Extract the (x, y) coordinate from the center of the cell holding the provided text.  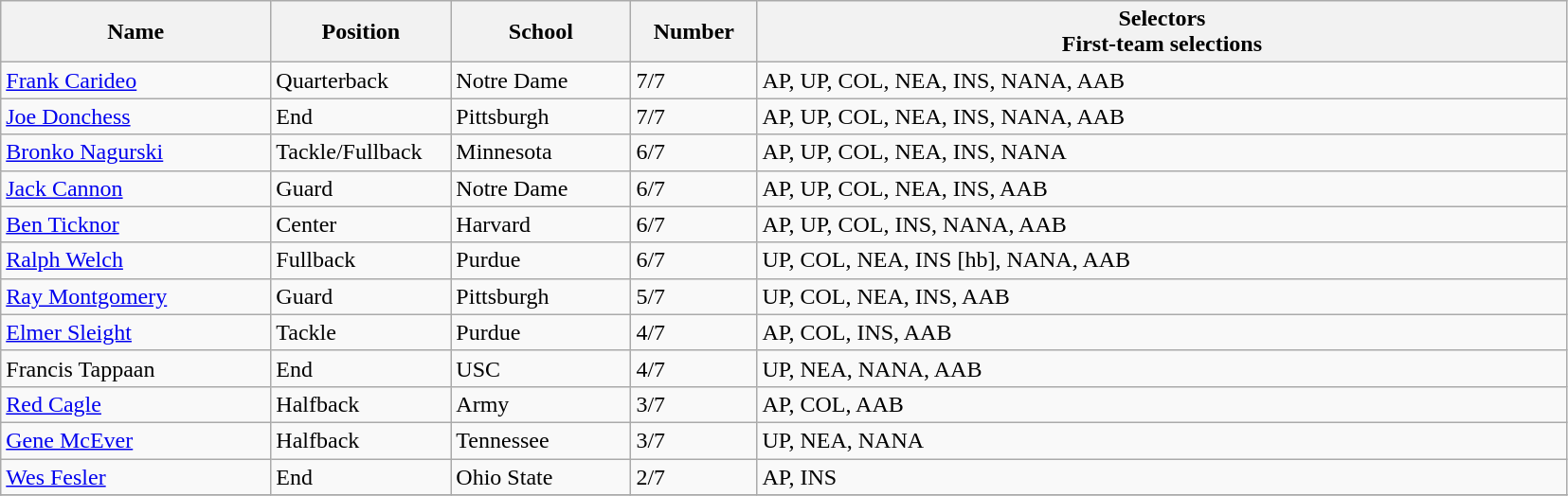
AP, UP, COL, NEA, INS, AAB (1162, 188)
AP, UP, COL, INS, NANA, AAB (1162, 224)
Ohio State (541, 476)
Center (361, 224)
Wes Fesler (136, 476)
Francis Tappaan (136, 368)
Quarterback (361, 80)
Red Cagle (136, 404)
Tennessee (541, 440)
UP, NEA, NANA, AAB (1162, 368)
SelectorsFirst-team selections (1162, 32)
Harvard (541, 224)
Tackle/Fullback (361, 152)
AP, COL, INS, AAB (1162, 332)
UP, NEA, NANA (1162, 440)
Fullback (361, 260)
Ray Montgomery (136, 296)
Ralph Welch (136, 260)
Name (136, 32)
Gene McEver (136, 440)
Ben Ticknor (136, 224)
UP, COL, NEA, INS, AAB (1162, 296)
UP, COL, NEA, INS [hb], NANA, AAB (1162, 260)
School (541, 32)
5/7 (694, 296)
Joe Donchess (136, 116)
Frank Carideo (136, 80)
AP, INS (1162, 476)
Elmer Sleight (136, 332)
Bronko Nagurski (136, 152)
AP, COL, AAB (1162, 404)
Jack Cannon (136, 188)
Army (541, 404)
USC (541, 368)
Tackle (361, 332)
2/7 (694, 476)
Number (694, 32)
Minnesota (541, 152)
AP, UP, COL, NEA, INS, NANA (1162, 152)
Position (361, 32)
